Return the [X, Y] coordinate for the center point of the cell that contains the specified text.  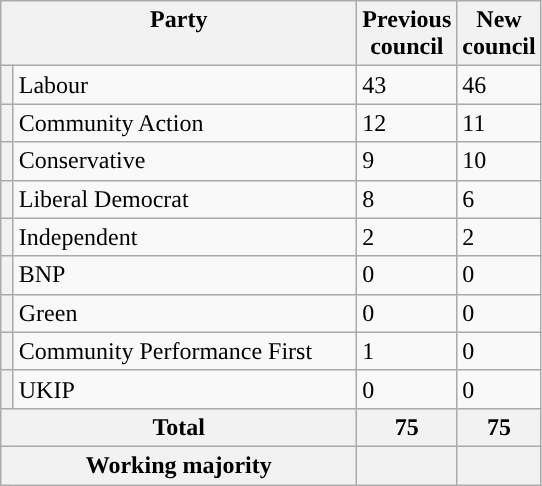
11 [499, 123]
43 [407, 85]
8 [407, 199]
Working majority [179, 465]
Community Performance First [185, 351]
Conservative [185, 161]
Labour [185, 85]
Green [185, 313]
9 [407, 161]
Community Action [185, 123]
10 [499, 161]
12 [407, 123]
Party [179, 34]
6 [499, 199]
Previous council [407, 34]
46 [499, 85]
1 [407, 351]
UKIP [185, 389]
New council [499, 34]
BNP [185, 275]
Liberal Democrat [185, 199]
Total [179, 427]
Independent [185, 237]
